Output the [x, y] coordinate of the center of the cell containing the given text.  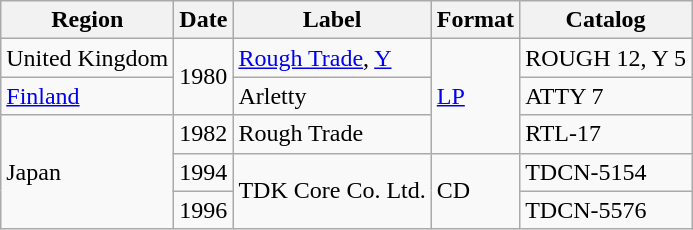
TDCN-5154 [606, 172]
Catalog [606, 20]
TDCN-5576 [606, 210]
Region [88, 20]
Date [204, 20]
1994 [204, 172]
Arletty [332, 96]
Rough Trade, Y [332, 58]
RTL-17 [606, 134]
CD [475, 191]
ROUGH 12, Y 5 [606, 58]
1996 [204, 210]
ATTY 7 [606, 96]
Label [332, 20]
United Kingdom [88, 58]
1982 [204, 134]
Japan [88, 172]
LP [475, 96]
Rough Trade [332, 134]
1980 [204, 77]
Format [475, 20]
TDK Core Co. Ltd. [332, 191]
Finland [88, 96]
